Find where the given text appears and provide that cell's center as [X, Y] coordinate. 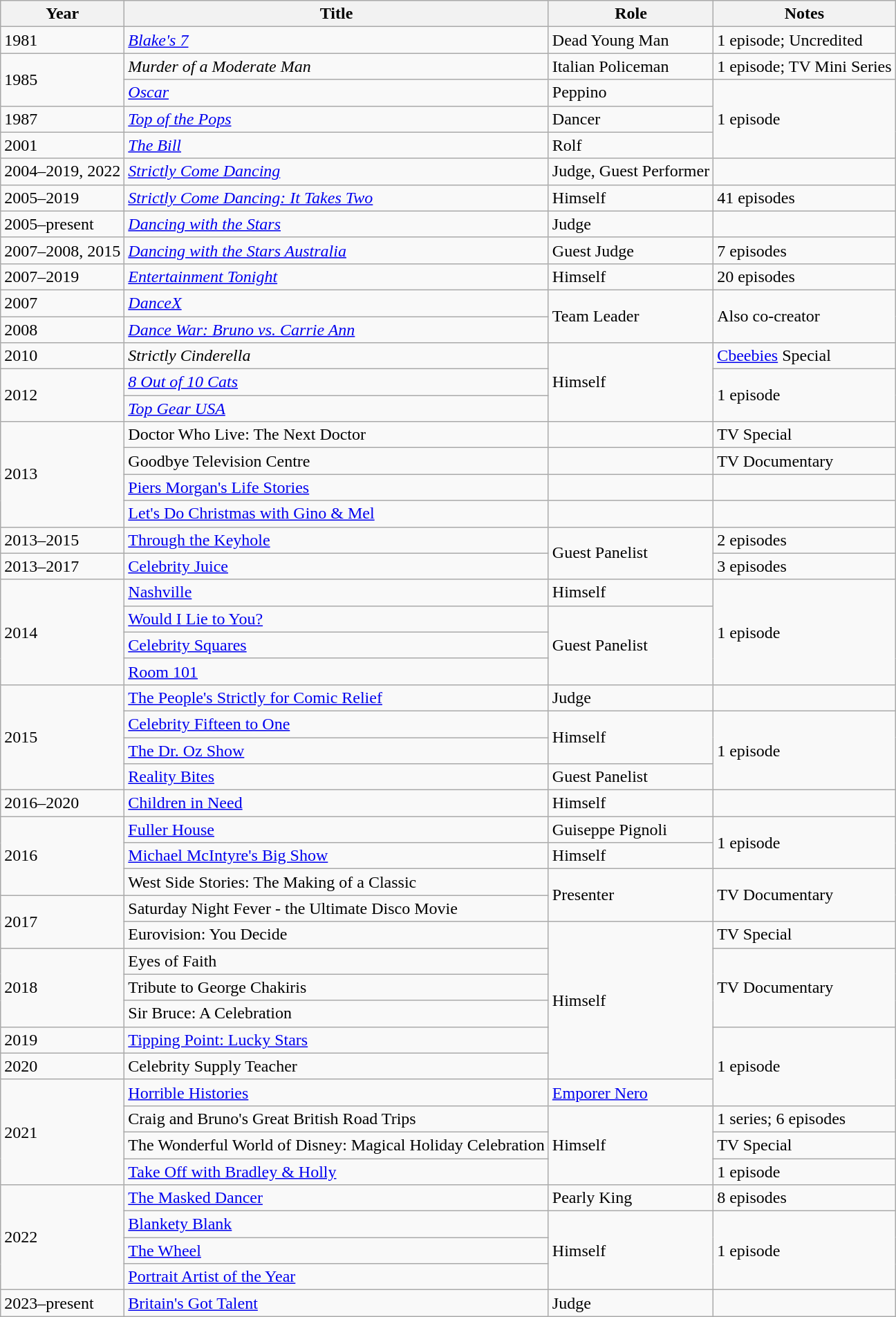
Portrait Artist of the Year [337, 1277]
2 episodes [805, 540]
1985 [62, 80]
Horrible Histories [337, 1092]
2008 [62, 330]
Through the Keyhole [337, 540]
Top Gear USA [337, 409]
Dead Young Man [631, 40]
Sir Bruce: A Celebration [337, 1014]
Celebrity Juice [337, 566]
Dancing with the Stars Australia [337, 250]
Tribute to George Chakiris [337, 987]
2001 [62, 145]
Dance War: Bruno vs. Carrie Ann [337, 330]
2019 [62, 1040]
41 episodes [805, 198]
Celebrity Fifteen to One [337, 724]
8 episodes [805, 1198]
Rolf [631, 145]
Peppino [631, 93]
2012 [62, 395]
2022 [62, 1237]
2020 [62, 1066]
Let's Do Christmas with Gino & Mel [337, 514]
2018 [62, 987]
The Bill [337, 145]
Year [62, 14]
1987 [62, 119]
2007–2019 [62, 277]
The People's Strictly for Comic Relief [337, 698]
Nashville [337, 592]
Also co-creator [805, 316]
Presenter [631, 895]
Title [337, 14]
7 episodes [805, 250]
Children in Need [337, 803]
2014 [62, 632]
1 series; 6 episodes [805, 1119]
The Wonderful World of Disney: Magical Holiday Celebration [337, 1145]
Michael McIntyre's Big Show [337, 856]
Dancer [631, 119]
Team Leader [631, 316]
Saturday Night Fever - the Ultimate Disco Movie [337, 908]
Would I Lie to You? [337, 619]
Goodbye Television Centre [337, 461]
Take Off with Bradley & Holly [337, 1172]
Italian Policeman [631, 66]
Room 101 [337, 671]
Oscar [337, 93]
Blankety Blank [337, 1224]
Notes [805, 14]
The Masked Dancer [337, 1198]
1 episode; Uncredited [805, 40]
Guiseppe Pignoli [631, 830]
Murder of a Moderate Man [337, 66]
Top of the Pops [337, 119]
2023–present [62, 1303]
Eyes of Faith [337, 961]
Celebrity Supply Teacher [337, 1066]
Craig and Bruno's Great British Road Trips [337, 1119]
Blake's 7 [337, 40]
8 Out of 10 Cats [337, 382]
Strictly Come Dancing [337, 171]
Strictly Come Dancing: It Takes Two [337, 198]
2013–2015 [62, 540]
Guest Judge [631, 250]
Reality Bites [337, 777]
2016–2020 [62, 803]
Fuller House [337, 830]
Doctor Who Live: The Next Doctor [337, 435]
Dancing with the Stars [337, 224]
2021 [62, 1132]
2010 [62, 356]
2016 [62, 856]
2015 [62, 737]
Role [631, 14]
20 episodes [805, 277]
2005–2019 [62, 198]
2005–present [62, 224]
Britain's Got Talent [337, 1303]
2017 [62, 922]
West Side Stories: The Making of a Classic [337, 882]
Entertainment Tonight [337, 277]
DanceX [337, 303]
2004–2019, 2022 [62, 171]
2013 [62, 474]
Tipping Point: Lucky Stars [337, 1040]
1 episode; TV Mini Series [805, 66]
2007–2008, 2015 [62, 250]
Emporer Nero [631, 1092]
Eurovision: You Decide [337, 935]
Piers Morgan's Life Stories [337, 487]
2013–2017 [62, 566]
Cbeebies Special [805, 356]
The Wheel [337, 1251]
Judge, Guest Performer [631, 171]
Celebrity Squares [337, 645]
The Dr. Oz Show [337, 750]
2007 [62, 303]
Strictly Cinderella [337, 356]
1981 [62, 40]
3 episodes [805, 566]
Pearly King [631, 1198]
